Provide the [x, y] coordinate of the cell's center where the given text is located.  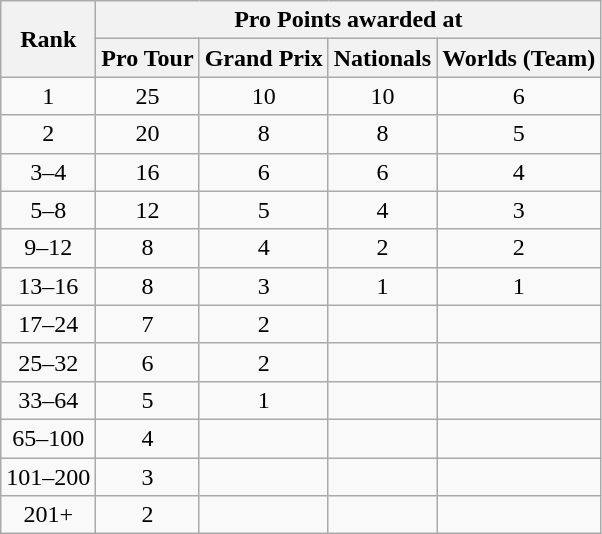
101–200 [48, 477]
16 [148, 172]
9–12 [48, 248]
Rank [48, 39]
20 [148, 134]
201+ [48, 515]
13–16 [48, 286]
7 [148, 324]
Worlds (Team) [519, 58]
25 [148, 96]
65–100 [48, 438]
25–32 [48, 362]
Pro Tour [148, 58]
5–8 [48, 210]
17–24 [48, 324]
12 [148, 210]
Pro Points awarded at [348, 20]
Grand Prix [264, 58]
33–64 [48, 400]
Nationals [382, 58]
3–4 [48, 172]
